Determine the (X, Y) coordinate at the center of the cell enclosing the given text.  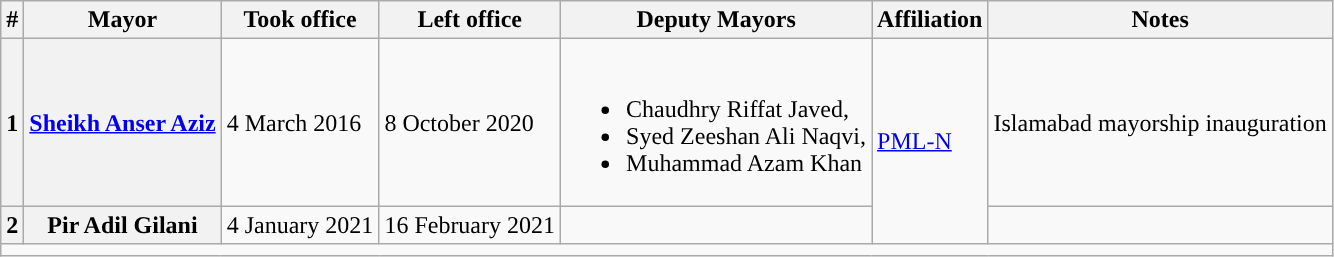
# (12, 20)
Mayor (122, 20)
Notes (1160, 20)
1 (12, 122)
4 March 2016 (300, 122)
16 February 2021 (470, 225)
Sheikh Anser Aziz (122, 122)
2 (12, 225)
Islamabad mayorship inauguration (1160, 122)
Took office (300, 20)
Deputy Mayors (716, 20)
Pir Adil Gilani (122, 225)
PML-N (930, 142)
Chaudhry Riffat Javed,Syed Zeeshan Ali Naqvi,Muhammad Azam Khan (716, 122)
Left office (470, 20)
Affiliation (930, 20)
8 October 2020 (470, 122)
4 January 2021 (300, 225)
